Locate the cell with the specified text and output its (X, Y) center coordinate. 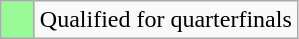
Qualified for quarterfinals (166, 20)
